Detect which cell encompasses the target text, then output its (x, y) center coordinate. 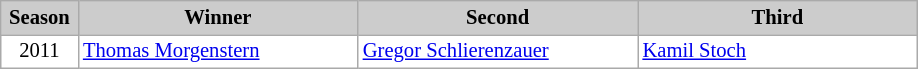
Third (778, 17)
Winner (218, 17)
Second (498, 17)
Kamil Stoch (778, 51)
Gregor Schlierenzauer (498, 51)
2011 (40, 51)
Season (40, 17)
Thomas Morgenstern (218, 51)
